Identify which cell holds the provided text, then report its (X, Y) central coordinate. 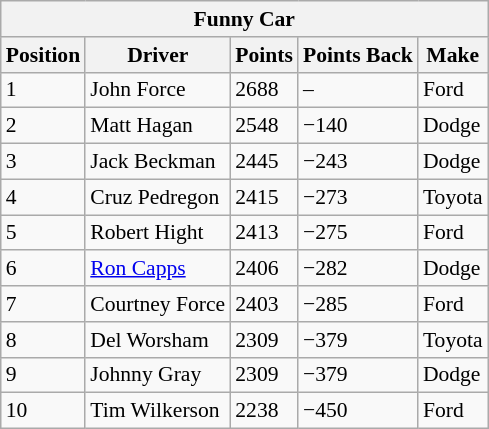
−450 (358, 411)
2238 (264, 411)
2445 (264, 162)
6 (43, 269)
2413 (264, 233)
Position (43, 55)
Points (264, 55)
Robert Hight (158, 233)
Points Back (358, 55)
2406 (264, 269)
Jack Beckman (158, 162)
8 (43, 340)
Matt Hagan (158, 126)
−275 (358, 233)
9 (43, 375)
Tim Wilkerson (158, 411)
– (358, 90)
5 (43, 233)
−285 (358, 304)
10 (43, 411)
Cruz Pedregon (158, 197)
4 (43, 197)
3 (43, 162)
7 (43, 304)
−243 (358, 162)
Funny Car (244, 19)
Del Worsham (158, 340)
Courtney Force (158, 304)
Driver (158, 55)
Make (453, 55)
−273 (358, 197)
Ron Capps (158, 269)
1 (43, 90)
Johnny Gray (158, 375)
2415 (264, 197)
2403 (264, 304)
John Force (158, 90)
2688 (264, 90)
−282 (358, 269)
2548 (264, 126)
−140 (358, 126)
2 (43, 126)
